Extract the [X, Y] coordinate from the center of the cell holding the provided text.  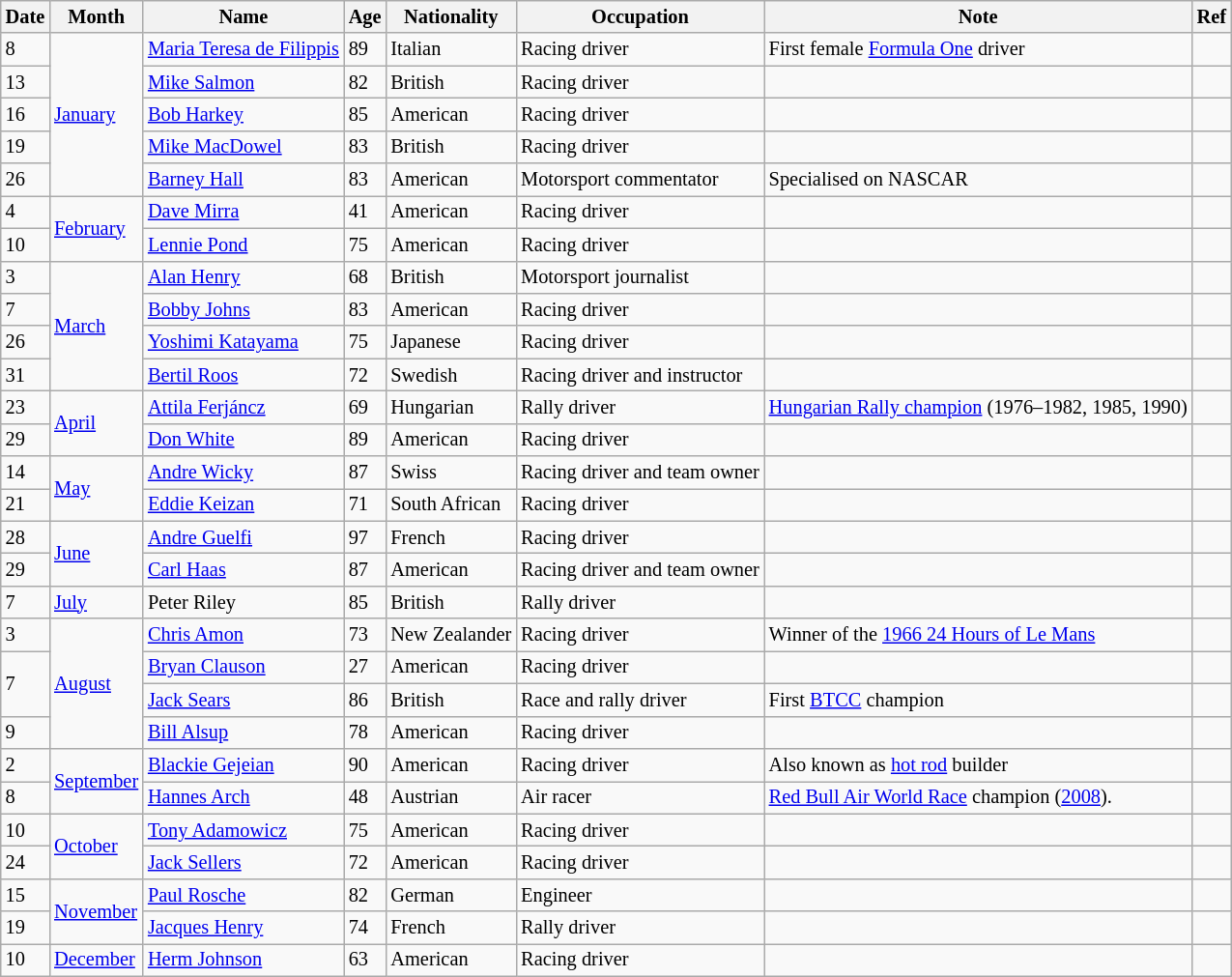
Name [244, 16]
Motorsport journalist [640, 277]
Air racer [640, 797]
15 [25, 895]
Hannes Arch [244, 797]
74 [365, 928]
48 [365, 797]
Motorsport commentator [640, 180]
South African [450, 504]
Age [365, 16]
Racing driver and instructor [640, 375]
June [97, 553]
November [97, 910]
Mike MacDowel [244, 147]
2 [25, 764]
Hungarian [450, 407]
86 [365, 700]
Swedish [450, 375]
Japanese [450, 342]
63 [365, 960]
73 [365, 635]
Jack Sears [244, 700]
September [97, 781]
Dave Mirra [244, 212]
Winner of the 1966 24 Hours of Le Mans [978, 635]
21 [25, 504]
Bobby Johns [244, 309]
Jacques Henry [244, 928]
Chris Amon [244, 635]
Note [978, 16]
October [97, 847]
First BTCC champion [978, 700]
Ref [1212, 16]
23 [25, 407]
78 [365, 733]
Andre Guelfi [244, 537]
Red Bull Air World Race champion (2008). [978, 797]
24 [25, 862]
New Zealander [450, 635]
90 [365, 764]
August [97, 684]
Month [97, 16]
May [97, 489]
Swiss [450, 473]
Tony Adamowicz [244, 830]
January [97, 114]
Bob Harkey [244, 114]
14 [25, 473]
Herm Johnson [244, 960]
4 [25, 212]
Alan Henry [244, 277]
Date [25, 16]
Italian [450, 49]
Maria Teresa de Filippis [244, 49]
Austrian [450, 797]
Bill Alsup [244, 733]
First female Formula One driver [978, 49]
Bryan Clauson [244, 667]
9 [25, 733]
Andre Wicky [244, 473]
16 [25, 114]
Blackie Gejeian [244, 764]
Occupation [640, 16]
Engineer [640, 895]
Specialised on NASCAR [978, 180]
27 [365, 667]
Jack Sellers [244, 862]
Lennie Pond [244, 244]
Carl Haas [244, 569]
German [450, 895]
Eddie Keizan [244, 504]
Don White [244, 440]
February [97, 228]
13 [25, 82]
July [97, 602]
December [97, 960]
Paul Rosche [244, 895]
31 [25, 375]
Peter Riley [244, 602]
Attila Ferjáncz [244, 407]
97 [365, 537]
Race and rally driver [640, 700]
Barney Hall [244, 180]
28 [25, 537]
Yoshimi Katayama [244, 342]
68 [365, 277]
69 [365, 407]
Hungarian Rally champion (1976–1982, 1985, 1990) [978, 407]
April [97, 423]
March [97, 327]
Also known as hot rod builder [978, 764]
71 [365, 504]
Mike Salmon [244, 82]
Bertil Roos [244, 375]
Nationality [450, 16]
41 [365, 212]
